Provide the [X, Y] coordinate of the cell's center where the given text is located.  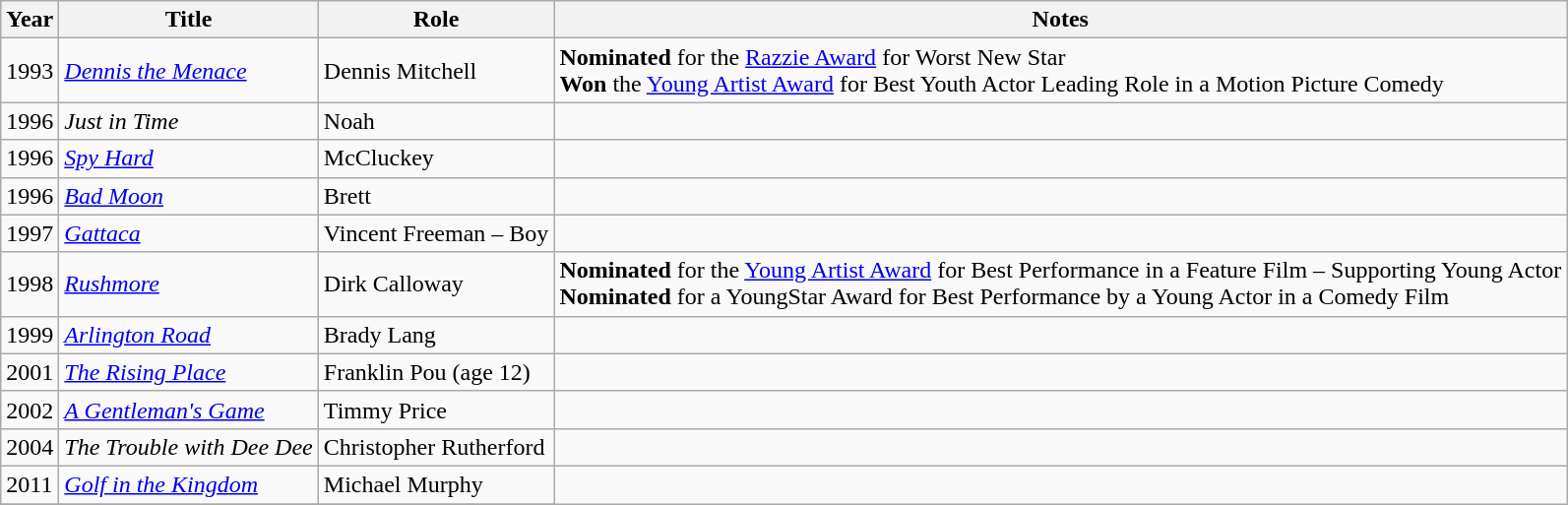
Rushmore [189, 284]
Christopher Rutherford [436, 447]
Noah [436, 121]
2004 [30, 447]
Arlington Road [189, 335]
Franklin Pou (age 12) [436, 372]
The Trouble with Dee Dee [189, 447]
1993 [30, 71]
Vincent Freeman – Boy [436, 233]
Golf in the Kingdom [189, 484]
Dennis Mitchell [436, 71]
2001 [30, 372]
Brett [436, 196]
McCluckey [436, 158]
1999 [30, 335]
Role [436, 20]
Bad Moon [189, 196]
2011 [30, 484]
A Gentleman's Game [189, 410]
Brady Lang [436, 335]
Dennis the Menace [189, 71]
Timmy Price [436, 410]
1997 [30, 233]
Just in Time [189, 121]
Notes [1061, 20]
Year [30, 20]
Spy Hard [189, 158]
Dirk Calloway [436, 284]
The Rising Place [189, 372]
Michael Murphy [436, 484]
2002 [30, 410]
Gattaca [189, 233]
1998 [30, 284]
Title [189, 20]
Nominated for the Razzie Award for Worst New StarWon the Young Artist Award for Best Youth Actor Leading Role in a Motion Picture Comedy [1061, 71]
